Search for the cell housing the specified text and yield its [X, Y] center coordinate. 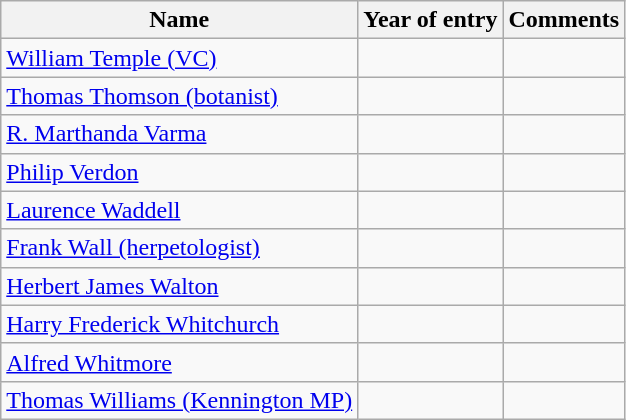
William Temple (VC) [180, 58]
Year of entry [430, 20]
R. Marthanda Varma [180, 134]
Name [180, 20]
Philip Verdon [180, 172]
Comments [564, 20]
Laurence Waddell [180, 210]
Thomas Thomson (botanist) [180, 96]
Thomas Williams (Kennington MP) [180, 400]
Frank Wall (herpetologist) [180, 248]
Herbert James Walton [180, 286]
Alfred Whitmore [180, 362]
Harry Frederick Whitchurch [180, 324]
